Return the (x, y) coordinate for the center point of the cell that contains the specified text.  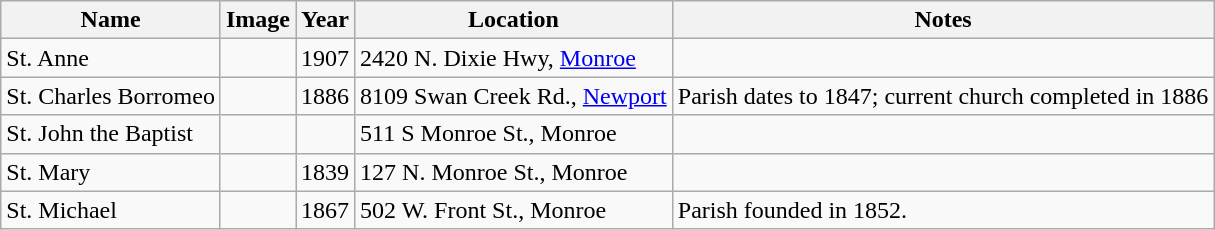
Name (111, 20)
1886 (326, 96)
Image (258, 20)
St. Michael (111, 210)
Parish dates to 1847; current church completed in 1886 (943, 96)
502 W. Front St., Monroe (514, 210)
St. Mary (111, 172)
127 N. Monroe St., Monroe (514, 172)
Parish founded in 1852. (943, 210)
1839 (326, 172)
Location (514, 20)
1867 (326, 210)
511 S Monroe St., Monroe (514, 134)
2420 N. Dixie Hwy, Monroe (514, 58)
Notes (943, 20)
Year (326, 20)
8109 Swan Creek Rd., Newport (514, 96)
St. John the Baptist (111, 134)
St. Anne (111, 58)
St. Charles Borromeo (111, 96)
1907 (326, 58)
